Search for the cell housing the specified text and yield its [x, y] center coordinate. 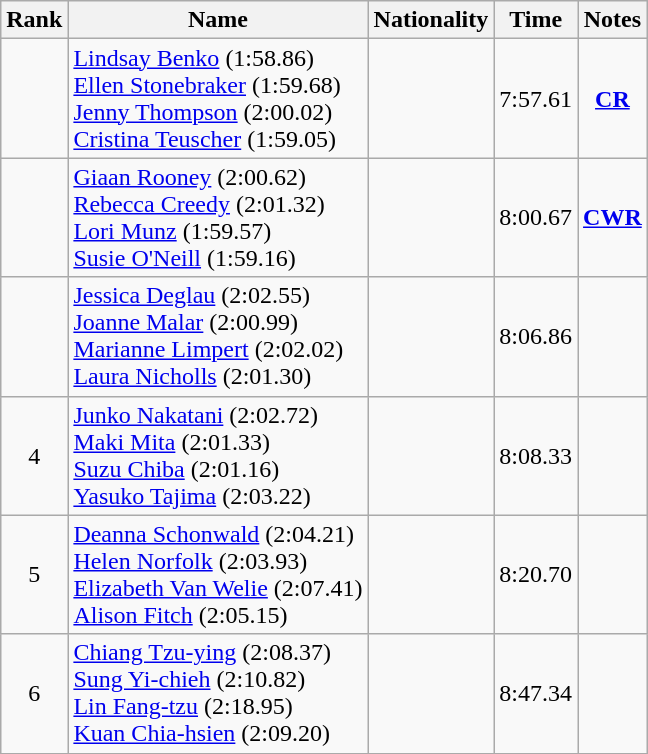
Giaan Rooney (2:00.62) Rebecca Creedy (2:01.32) Lori Munz (1:59.57) Susie O'Neill (1:59.16) [218, 218]
4 [34, 456]
Rank [34, 20]
5 [34, 574]
Lindsay Benko (1:58.86) Ellen Stonebraker (1:59.68) Jenny Thompson (2:00.02) Cristina Teuscher (1:59.05) [218, 98]
8:47.34 [536, 694]
Time [536, 20]
8:00.67 [536, 218]
Notes [613, 20]
CWR [613, 218]
CR [613, 98]
8:08.33 [536, 456]
Nationality [431, 20]
8:06.86 [536, 336]
Jessica Deglau (2:02.55) Joanne Malar (2:00.99) Marianne Limpert (2:02.02) Laura Nicholls (2:01.30) [218, 336]
Name [218, 20]
Deanna Schonwald (2:04.21) Helen Norfolk (2:03.93) Elizabeth Van Welie (2:07.41) Alison Fitch (2:05.15) [218, 574]
7:57.61 [536, 98]
8:20.70 [536, 574]
6 [34, 694]
Junko Nakatani (2:02.72) Maki Mita (2:01.33) Suzu Chiba (2:01.16) Yasuko Tajima (2:03.22) [218, 456]
Chiang Tzu-ying (2:08.37) Sung Yi-chieh (2:10.82) Lin Fang-tzu (2:18.95) Kuan Chia-hsien (2:09.20) [218, 694]
